Find where the given text appears and provide that cell's center as (X, Y) coordinate. 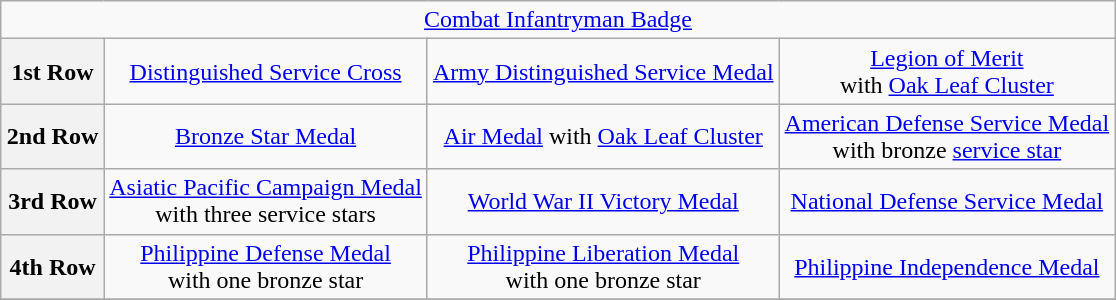
Air Medal with Oak Leaf Cluster (603, 136)
World War II Victory Medal (603, 202)
Philippine Independence Medal (947, 266)
Combat Infantryman Badge (558, 20)
Legion of Merit with Oak Leaf Cluster (947, 72)
4th Row (52, 266)
Philippine Liberation Medal with one bronze star (603, 266)
2nd Row (52, 136)
3rd Row (52, 202)
Army Distinguished Service Medal (603, 72)
Bronze Star Medal (266, 136)
American Defense Service Medal with bronze service star (947, 136)
1st Row (52, 72)
National Defense Service Medal (947, 202)
Distinguished Service Cross (266, 72)
Philippine Defense Medal with one bronze star (266, 266)
Asiatic Pacific Campaign Medal with three service stars (266, 202)
